Locate the cell with the specified text and output its (x, y) center coordinate. 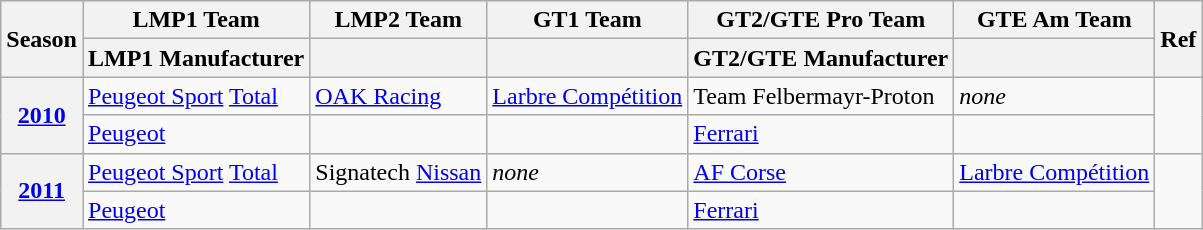
OAK Racing (398, 96)
2010 (42, 115)
2011 (42, 191)
Signatech Nissan (398, 172)
Season (42, 39)
GT2/GTE Pro Team (821, 20)
LMP1 Manufacturer (196, 58)
Ref (1178, 39)
GTE Am Team (1054, 20)
GT2/GTE Manufacturer (821, 58)
Team Felbermayr-Proton (821, 96)
AF Corse (821, 172)
GT1 Team (588, 20)
LMP2 Team (398, 20)
LMP1 Team (196, 20)
